Return the [X, Y] coordinate for the center point of the cell that contains the specified text.  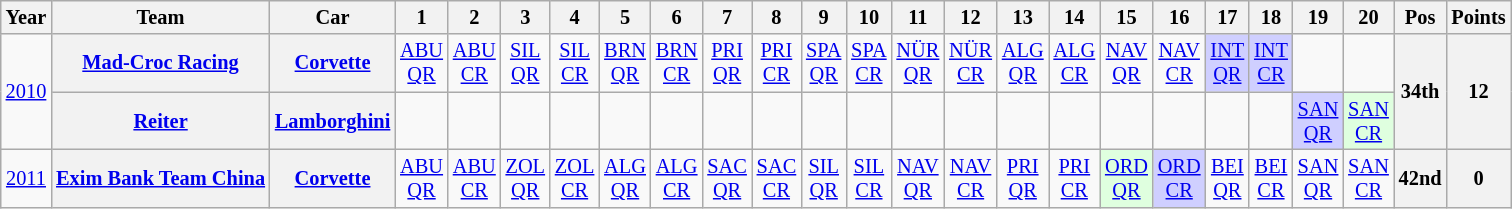
Car [332, 17]
0 [1478, 178]
6 [677, 17]
4 [574, 17]
BEIQR [1228, 178]
5 [625, 17]
SACCR [776, 178]
42nd [1420, 178]
NÜRQR [918, 63]
BEICR [1271, 178]
ZOLCR [574, 178]
Pos [1420, 17]
SACQR [726, 178]
34th [1420, 92]
SPAQR [824, 63]
Mad-Croc Racing [160, 63]
ORDCR [1180, 178]
18 [1271, 17]
2 [474, 17]
NÜRCR [970, 63]
Points [1478, 17]
INTCR [1271, 63]
11 [918, 17]
ORDQR [1126, 178]
19 [1318, 17]
Lamborghini [332, 121]
SPACR [868, 63]
9 [824, 17]
17 [1228, 17]
14 [1074, 17]
INTQR [1228, 63]
Reiter [160, 121]
2011 [26, 178]
Exim Bank Team China [160, 178]
BRNCR [677, 63]
3 [526, 17]
Year [26, 17]
7 [726, 17]
20 [1368, 17]
Team [160, 17]
ZOLQR [526, 178]
8 [776, 17]
1 [422, 17]
2010 [26, 92]
13 [1023, 17]
16 [1180, 17]
10 [868, 17]
BRNQR [625, 63]
15 [1126, 17]
